Search for the cell housing the specified text and yield its [x, y] center coordinate. 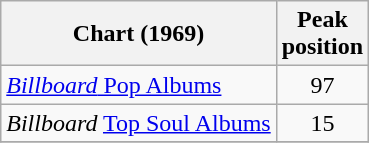
15 [322, 123]
Chart (1969) [138, 34]
Billboard Top Soul Albums [138, 123]
Billboard Pop Albums [138, 85]
97 [322, 85]
Peakposition [322, 34]
